Return (x, y) of the center of cell containing provided text 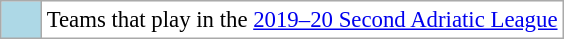
Teams that play in the 2019–20 Second Adriatic League (302, 20)
